From the cell containing the given text, extract its center point as [X, Y] coordinate. 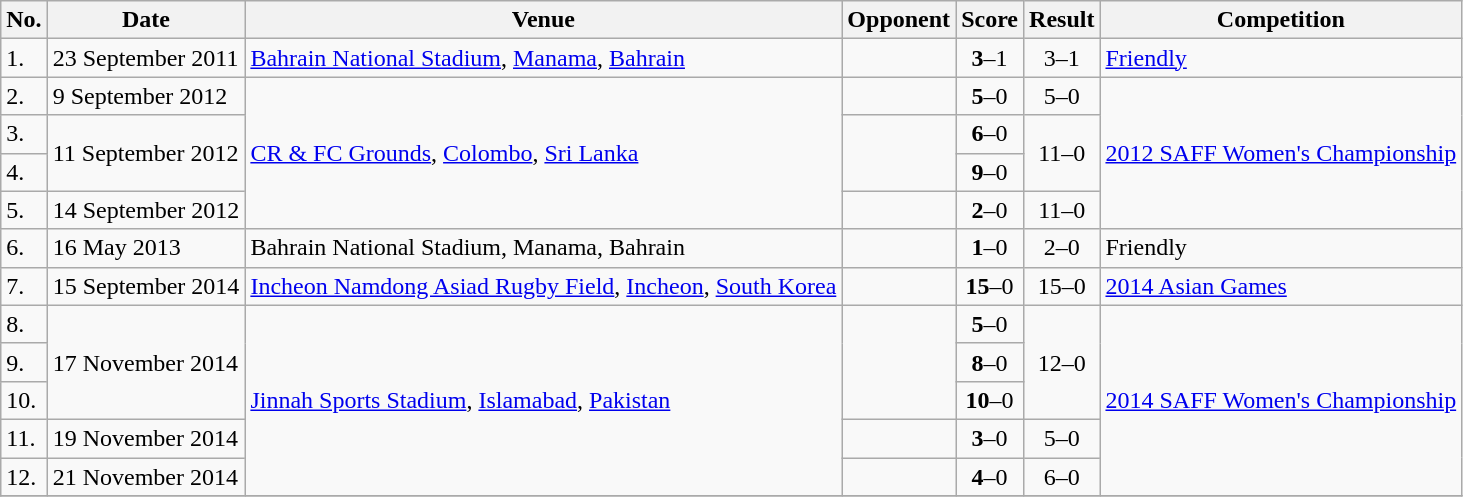
23 September 2011 [146, 58]
2014 Asian Games [1281, 286]
4–0 [990, 477]
15 September 2014 [146, 286]
Venue [544, 20]
7. [24, 286]
12–0 [1062, 362]
8–0 [990, 362]
3. [24, 134]
9. [24, 362]
5. [24, 210]
2014 SAFF Women's Championship [1281, 400]
CR & FC Grounds, Colombo, Sri Lanka [544, 153]
3–0 [990, 438]
16 May 2013 [146, 248]
12. [24, 477]
10. [24, 400]
14 September 2012 [146, 210]
Incheon Namdong Asiad Rugby Field, Incheon, South Korea [544, 286]
8. [24, 324]
Date [146, 20]
19 November 2014 [146, 438]
11. [24, 438]
21 November 2014 [146, 477]
9 September 2012 [146, 96]
Result [1062, 20]
Jinnah Sports Stadium, Islamabad, Pakistan [544, 400]
6. [24, 248]
17 November 2014 [146, 362]
11 September 2012 [146, 153]
2012 SAFF Women's Championship [1281, 153]
10–0 [990, 400]
No. [24, 20]
1–0 [990, 248]
Competition [1281, 20]
2. [24, 96]
1. [24, 58]
Opponent [899, 20]
4. [24, 172]
Score [990, 20]
9–0 [990, 172]
